Detect which cell encompasses the target text, then output its (x, y) center coordinate. 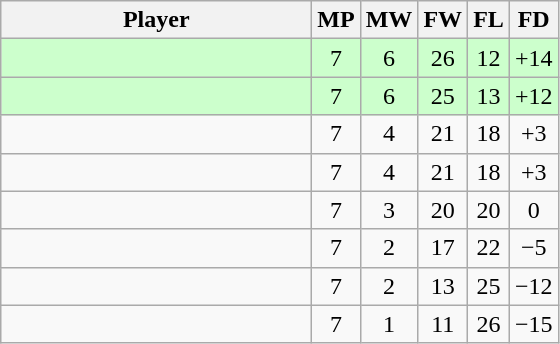
Player (156, 20)
−12 (534, 286)
MW (389, 20)
22 (489, 248)
+14 (534, 58)
FD (534, 20)
FL (489, 20)
−5 (534, 248)
FW (443, 20)
3 (389, 210)
11 (443, 324)
+12 (534, 96)
17 (443, 248)
12 (489, 58)
MP (336, 20)
0 (534, 210)
1 (389, 324)
−15 (534, 324)
